Output the (x, y) coordinate of the center of the cell containing the given text.  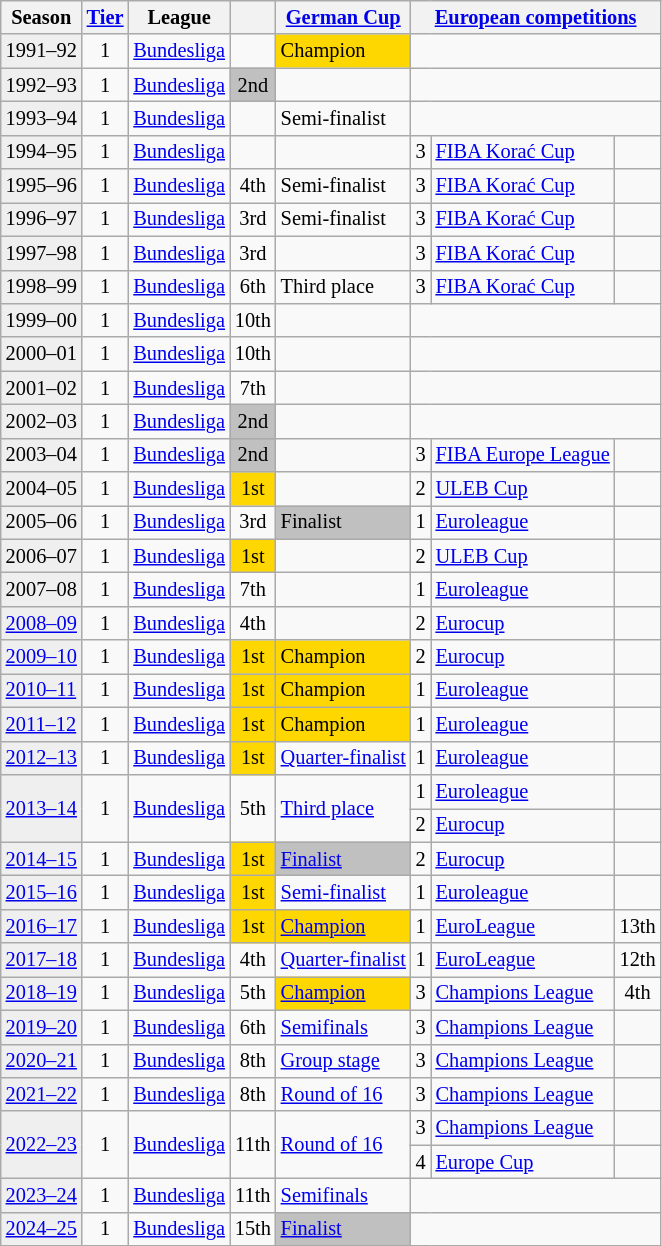
1991–92 (42, 51)
1994–95 (42, 152)
2007–08 (42, 589)
2018–19 (42, 993)
1993–94 (42, 118)
2017–18 (42, 960)
2002–03 (42, 421)
Tier (106, 17)
13th (638, 926)
2003–04 (42, 455)
1997–98 (42, 253)
2021–22 (42, 1094)
2000–01 (42, 354)
2016–17 (42, 926)
2008–09 (42, 623)
2011–12 (42, 724)
1998–99 (42, 287)
Europe Cup (523, 1162)
2024–25 (42, 1229)
4 (421, 1162)
2022–23 (42, 1144)
2014–15 (42, 859)
2013–14 (42, 808)
12th (638, 960)
Group stage (344, 1061)
2010–11 (42, 690)
1999–00 (42, 320)
2004–05 (42, 489)
2020–21 (42, 1061)
1996–97 (42, 219)
2009–10 (42, 657)
European competitions (536, 17)
2019–20 (42, 1027)
1995–96 (42, 186)
2023–24 (42, 1195)
FIBA Europe League (523, 455)
15th (253, 1229)
2015–16 (42, 892)
1992–93 (42, 85)
2012–13 (42, 758)
German Cup (344, 17)
League (178, 17)
2001–02 (42, 388)
2005–06 (42, 522)
Season (42, 17)
2006–07 (42, 556)
